For the text-containing cell, return its midpoint in [X, Y] coordinate format. 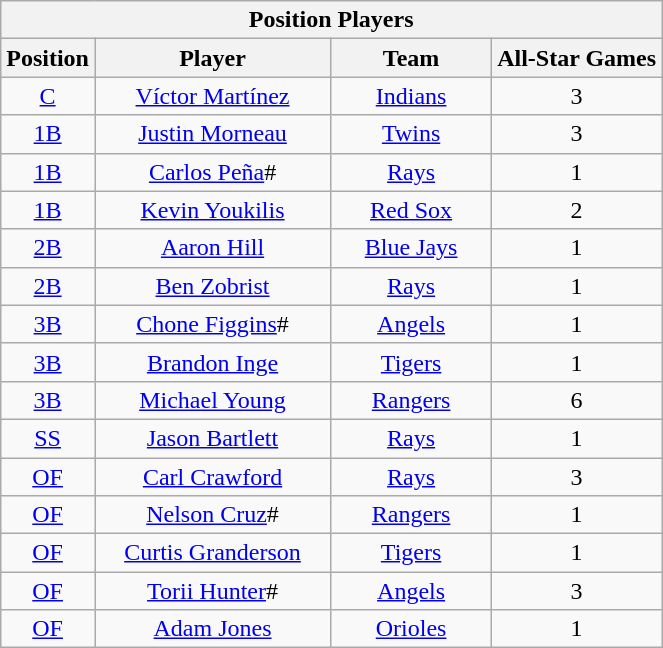
Brandon Inge [212, 362]
Blue Jays [412, 248]
C [48, 96]
Nelson Cruz# [212, 515]
6 [577, 400]
SS [48, 438]
Position Players [332, 20]
Carl Crawford [212, 477]
Ben Zobrist [212, 286]
Víctor Martínez [212, 96]
Carlos Peña# [212, 172]
Position [48, 58]
Michael Young [212, 400]
Orioles [412, 629]
Torii Hunter# [212, 591]
Team [412, 58]
Red Sox [412, 210]
Jason Bartlett [212, 438]
Kevin Youkilis [212, 210]
Player [212, 58]
All-Star Games [577, 58]
Justin Morneau [212, 134]
Curtis Granderson [212, 553]
Adam Jones [212, 629]
Chone Figgins# [212, 324]
Aaron Hill [212, 248]
2 [577, 210]
Indians [412, 96]
Twins [412, 134]
